Search for the cell housing the specified text and yield its (X, Y) center coordinate. 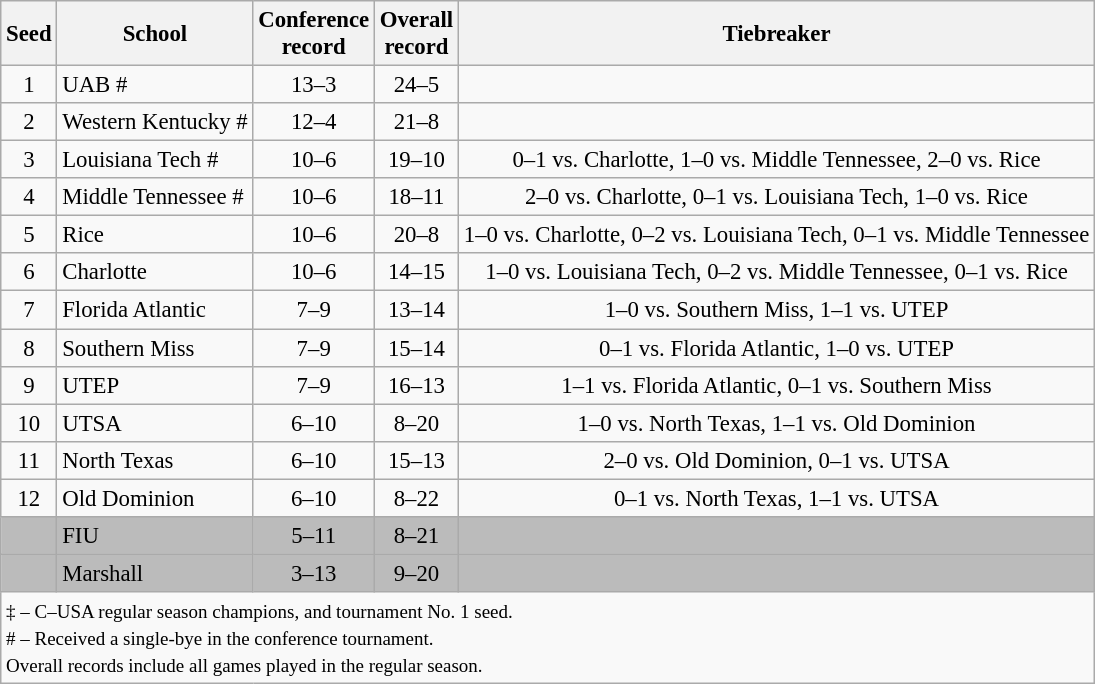
10 (29, 423)
UAB # (155, 85)
Marshall (155, 573)
9–20 (416, 573)
Southern Miss (155, 348)
UTSA (155, 423)
8–22 (416, 498)
0–1 vs. North Texas, 1–1 vs. UTSA (776, 498)
Louisiana Tech # (155, 160)
Seed (29, 34)
2 (29, 122)
Charlotte (155, 273)
15–13 (416, 460)
School (155, 34)
1–1 vs. Florida Atlantic, 0–1 vs. Southern Miss (776, 385)
Old Dominion (155, 498)
Rice (155, 235)
9 (29, 385)
12–4 (314, 122)
2–0 vs. Old Dominion, 0–1 vs. UTSA (776, 460)
Overallrecord (416, 34)
19–10 (416, 160)
24–5 (416, 85)
13–3 (314, 85)
FIU (155, 536)
5–11 (314, 536)
13–14 (416, 310)
4 (29, 197)
8 (29, 348)
14–15 (416, 273)
7 (29, 310)
3–13 (314, 573)
1 (29, 85)
1–0 vs. Louisiana Tech, 0–2 vs. Middle Tennessee, 0–1 vs. Rice (776, 273)
21–8 (416, 122)
3 (29, 160)
Conferencerecord (314, 34)
Middle Tennessee # (155, 197)
Western Kentucky # (155, 122)
20–8 (416, 235)
Tiebreaker (776, 34)
6 (29, 273)
Florida Atlantic (155, 310)
11 (29, 460)
18–11 (416, 197)
2–0 vs. Charlotte, 0–1 vs. Louisiana Tech, 1–0 vs. Rice (776, 197)
8–20 (416, 423)
15–14 (416, 348)
1–0 vs. Charlotte, 0–2 vs. Louisiana Tech, 0–1 vs. Middle Tennessee (776, 235)
8–21 (416, 536)
1–0 vs. Southern Miss, 1–1 vs. UTEP (776, 310)
UTEP (155, 385)
12 (29, 498)
16–13 (416, 385)
0–1 vs. Charlotte, 1–0 vs. Middle Tennessee, 2–0 vs. Rice (776, 160)
0–1 vs. Florida Atlantic, 1–0 vs. UTEP (776, 348)
1–0 vs. North Texas, 1–1 vs. Old Dominion (776, 423)
5 (29, 235)
North Texas (155, 460)
